Find where the given text appears and provide that cell's center as [X, Y] coordinate. 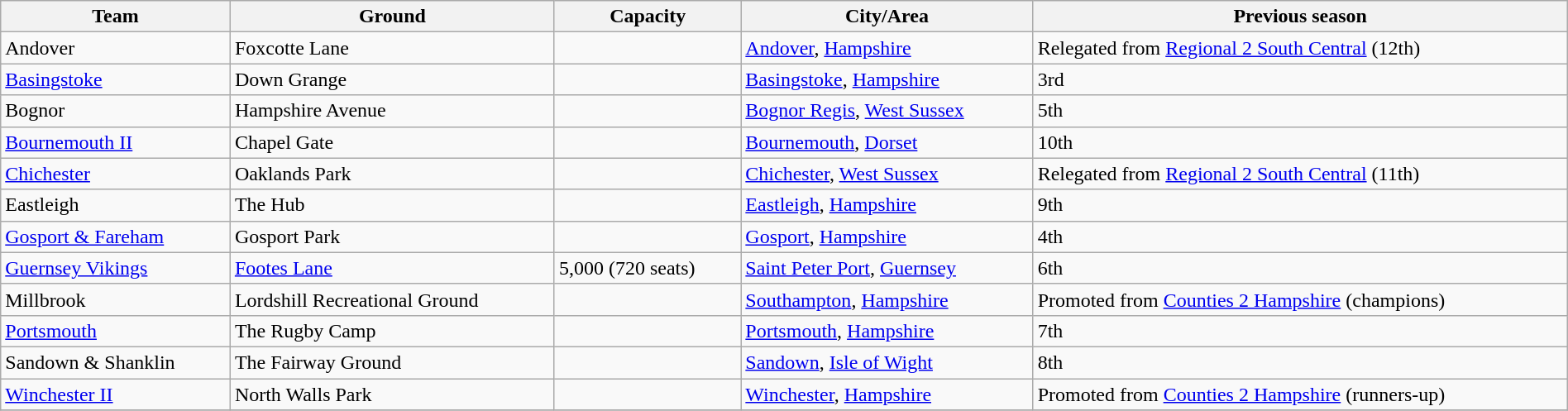
Lordshill Recreational Ground [392, 299]
North Walls Park [392, 394]
Saint Peter Port, Guernsey [887, 268]
Winchester, Hampshire [887, 394]
The Hub [392, 205]
Andover [116, 48]
Bognor [116, 111]
Previous season [1300, 17]
Bournemouth II [116, 142]
5th [1300, 111]
Hampshire Avenue [392, 111]
8th [1300, 362]
Millbrook [116, 299]
The Fairway Ground [392, 362]
Guernsey Vikings [116, 268]
Basingstoke [116, 79]
Gosport, Hampshire [887, 237]
The Rugby Camp [392, 331]
Bournemouth, Dorset [887, 142]
9th [1300, 205]
Promoted from Counties 2 Hampshire (runners-up) [1300, 394]
6th [1300, 268]
Ground [392, 17]
Southampton, Hampshire [887, 299]
3rd [1300, 79]
Chichester, West Sussex [887, 174]
City/Area [887, 17]
Sandown & Shanklin [116, 362]
Promoted from Counties 2 Hampshire (champions) [1300, 299]
Eastleigh, Hampshire [887, 205]
Sandown, Isle of Wight [887, 362]
Down Grange [392, 79]
Basingstoke, Hampshire [887, 79]
Footes Lane [392, 268]
Capacity [647, 17]
Portsmouth [116, 331]
5,000 (720 seats) [647, 268]
Portsmouth, Hampshire [887, 331]
Gosport & Fareham [116, 237]
Relegated from Regional 2 South Central (12th) [1300, 48]
Chichester [116, 174]
7th [1300, 331]
Eastleigh [116, 205]
Chapel Gate [392, 142]
Relegated from Regional 2 South Central (11th) [1300, 174]
4th [1300, 237]
Foxcotte Lane [392, 48]
Andover, Hampshire [887, 48]
Oaklands Park [392, 174]
Bognor Regis, West Sussex [887, 111]
10th [1300, 142]
Winchester II [116, 394]
Team [116, 17]
Gosport Park [392, 237]
